Scan for the cell matching the given text and deliver its (x, y) coordinate at center. 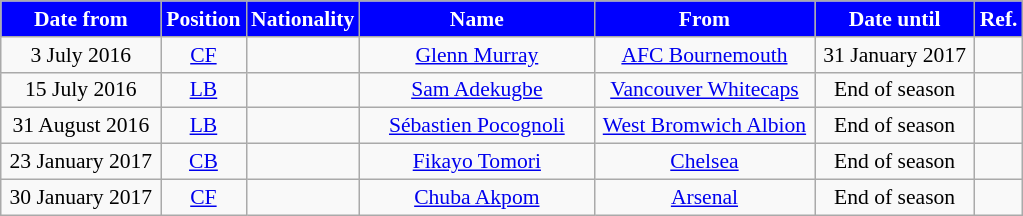
From (704, 19)
3 July 2016 (81, 55)
15 July 2016 (81, 90)
Chuba Akpom (476, 197)
31 January 2017 (895, 55)
CB (204, 162)
Arsenal (704, 197)
West Bromwich Albion (704, 126)
Sébastien Pocognoli (476, 126)
Date from (81, 19)
AFC Bournemouth (704, 55)
31 August 2016 (81, 126)
Name (476, 19)
Glenn Murray (476, 55)
30 January 2017 (81, 197)
Chelsea (704, 162)
Ref. (999, 19)
23 January 2017 (81, 162)
Date until (895, 19)
Nationality (302, 19)
Vancouver Whitecaps (704, 90)
Position (204, 19)
Sam Adekugbe (476, 90)
Fikayo Tomori (476, 162)
